For the text-containing cell, return its midpoint in (x, y) coordinate format. 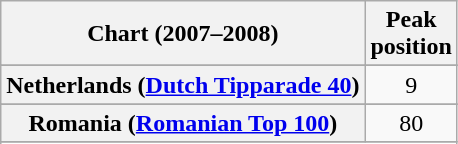
Netherlands (Dutch Tipparade 40) (183, 85)
9 (411, 85)
Peakposition (411, 34)
80 (411, 123)
Romania (Romanian Top 100) (183, 123)
Chart (2007–2008) (183, 34)
